Locate the cell with the specified text and output its (x, y) center coordinate. 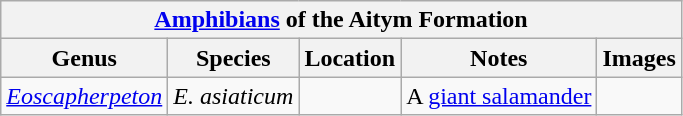
Images (639, 58)
Species (234, 58)
Location (350, 58)
E. asiaticum (234, 96)
Eoscapherpeton (84, 96)
A giant salamander (499, 96)
Genus (84, 58)
Notes (499, 58)
Amphibians of the Aitym Formation (342, 20)
